Search for the cell housing the specified text and yield its [x, y] center coordinate. 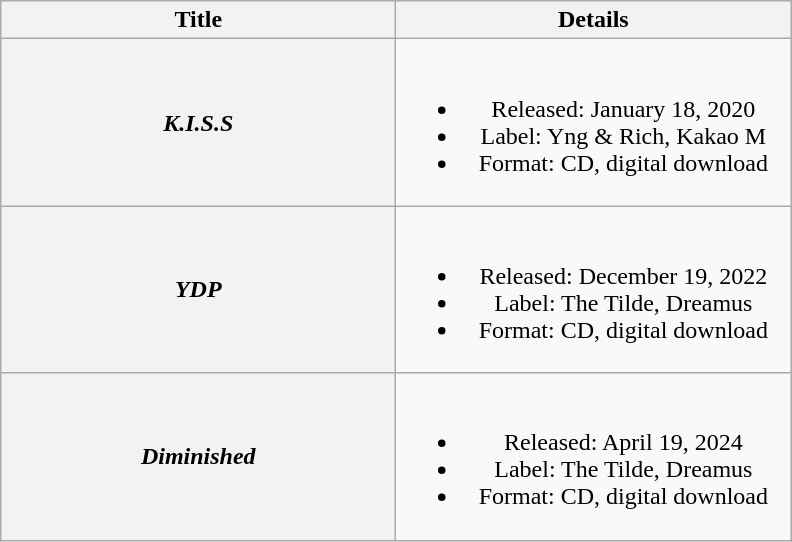
Released: January 18, 2020Label: Yng & Rich, Kakao MFormat: CD, digital download [594, 122]
Released: December 19, 2022Label: The Tilde, DreamusFormat: CD, digital download [594, 290]
Details [594, 20]
K.I.S.S [198, 122]
YDP [198, 290]
Diminished [198, 456]
Title [198, 20]
Released: April 19, 2024Label: The Tilde, DreamusFormat: CD, digital download [594, 456]
